Detect which cell encompasses the target text, then output its (X, Y) center coordinate. 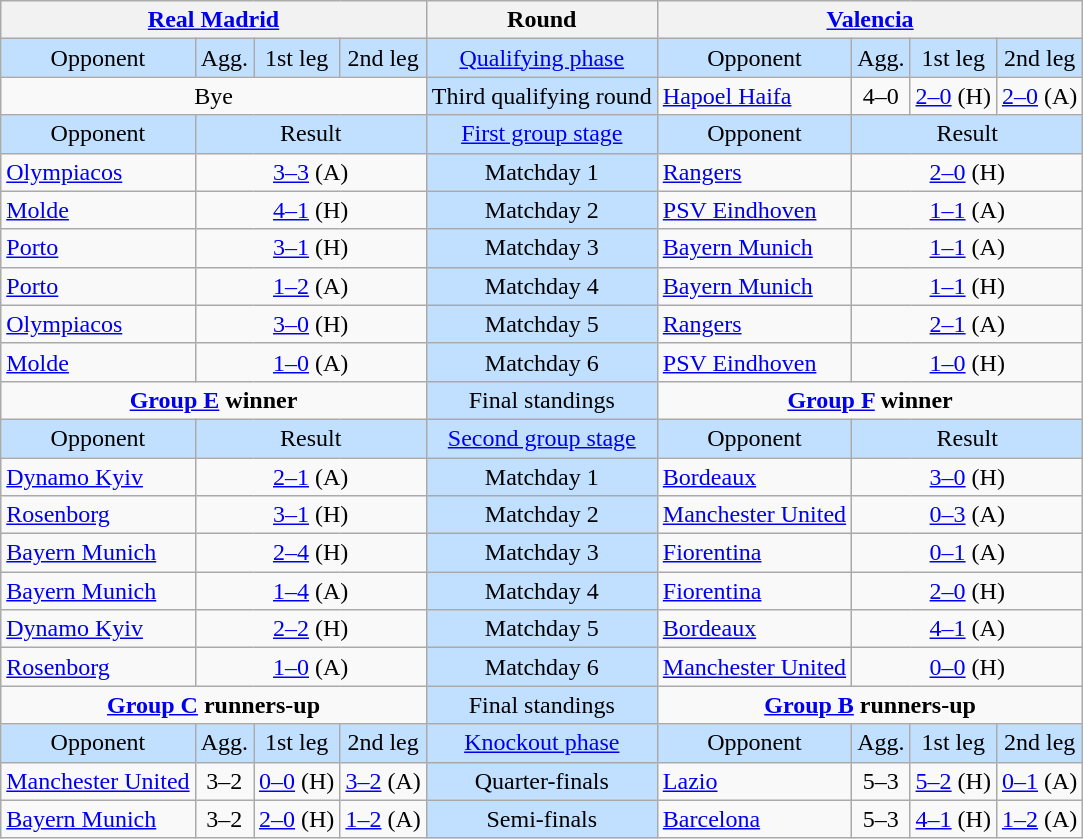
First group stage (542, 134)
2–2 (H) (310, 629)
Hapoel Haifa (754, 96)
3–3 (A) (310, 172)
1–4 (A) (310, 591)
4–1 (A) (968, 629)
Lazio (754, 781)
Group C runners-up (214, 705)
Group B runners-up (870, 705)
Round (542, 20)
Third qualifying round (542, 96)
Knockout phase (542, 743)
Group F winner (870, 400)
0–3 (A) (968, 515)
Semi-finals (542, 819)
Quarter-finals (542, 781)
Group E winner (214, 400)
Second group stage (542, 438)
5–2 (H) (953, 781)
2–0 (A) (1039, 96)
4–0 (881, 96)
3–2 (A) (383, 781)
Real Madrid (214, 20)
2–4 (H) (310, 553)
1–0 (H) (968, 362)
Qualifying phase (542, 58)
Bye (214, 96)
Valencia (870, 20)
Barcelona (754, 819)
1–1 (H) (968, 286)
